Capture the cell that displays the provided text and extract its (x, y) central coordinate. 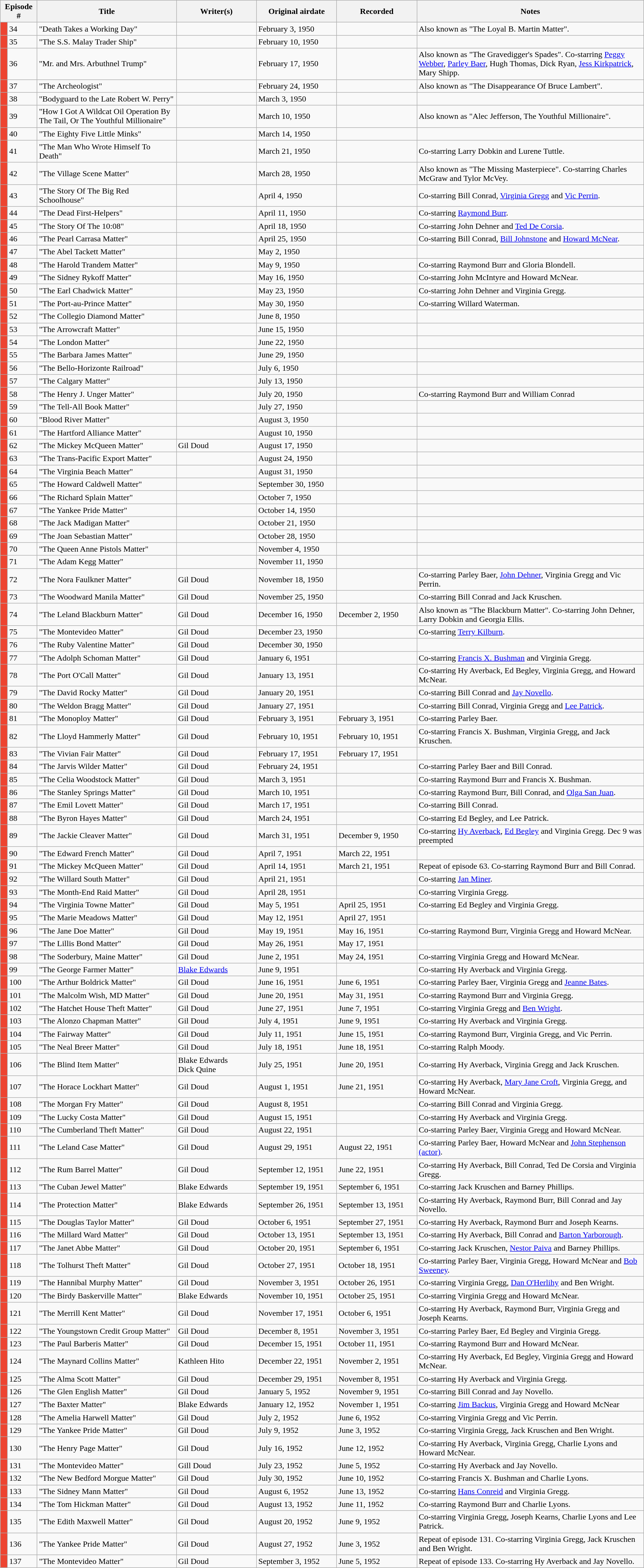
"The Morgan Fry Matter" (107, 1104)
December 15, 1951 (297, 1344)
101 (22, 995)
"The Arthur Boldrick Matter" (107, 982)
September 3, 1952 (297, 1561)
"The Janet Abbe Matter" (107, 1248)
"The Blind Item Matter" (107, 1065)
36 (22, 64)
November 18, 1950 (297, 579)
"The S.S. Malay Trader Ship" (107, 42)
73 (22, 597)
"The Lloyd Hammerly Matter" (107, 736)
105 (22, 1047)
April 27, 1951 (377, 918)
35 (22, 42)
July 16, 1952 (297, 1448)
May 26, 1951 (297, 944)
119 (22, 1283)
124 (22, 1361)
June 29, 1950 (297, 355)
November 25, 1950 (297, 597)
132 (22, 1478)
Title (107, 12)
"The Story Of The 10:08" (107, 226)
October 27, 1951 (297, 1266)
Co-starring Virginia Gregg, Dan O'Herlihy and Ben Wright. (530, 1283)
November 9, 1951 (377, 1392)
63 (22, 459)
January 5, 1952 (297, 1392)
July 27, 1950 (297, 407)
June 12, 1952 (377, 1448)
"The Rum Barrel Matter" (107, 1170)
Co-starring Raymond Burr and Gloria Blondell. (530, 265)
May 30, 1950 (297, 303)
"Mr. and Mrs. Arbuthnel Trump" (107, 64)
Episode # (19, 12)
65 (22, 484)
January 6, 1951 (297, 658)
52 (22, 316)
Blake EdwardsDick Quine (216, 1065)
Original airdate (297, 12)
"The Paul Barberis Matter" (107, 1344)
July 20, 1950 (297, 394)
84 (22, 767)
"The Lillis Bond Matter" (107, 944)
Co-starring Parley Baer, Ed Begley and Virginia Gregg. (530, 1331)
Co-starring Parley Baer, Virginia Gregg and Howard McNear. (530, 1130)
"The Eighty Five Little Minks" (107, 134)
July 4, 1951 (297, 1021)
February 3, 1950 (297, 29)
March 10, 1951 (297, 792)
June 22, 1951 (377, 1170)
Co-starring Parley Baer. (530, 719)
"The Merrill Kent Matter" (107, 1313)
"The Port-au-Prince Matter" (107, 303)
Also known as "The Gravedigger's Spades". Co-starring Peggy Webber, Parley Baer, Hugh Thomas, Dick Ryan, Jess Kirkpatrick, Mary Shipp. (530, 64)
137 (22, 1561)
"The David Rocky Matter" (107, 693)
56 (22, 368)
79 (22, 693)
82 (22, 736)
Co-starring Jack Kruschen and Barney Phillips. (530, 1187)
88 (22, 818)
Also known as "The Disappearance Of Bruce Lambert". (530, 86)
Co-starring Hy Averback, Bill Conrad, Ted De Corsia and Virginia Gregg. (530, 1170)
Co-starring Raymond Burr, Virginia Gregg and Howard McNear. (530, 931)
70 (22, 549)
June 15, 1950 (297, 329)
99 (22, 970)
April 21, 1951 (297, 879)
71 (22, 562)
38 (22, 99)
"The Village Scene Matter" (107, 173)
115 (22, 1222)
135 (22, 1521)
Co-starring Raymond Burr and William Conrad (530, 394)
July 2, 1952 (297, 1418)
December 8, 1951 (297, 1331)
"The Jarvis Wilder Matter" (107, 767)
Also known as "Alec Jefferson, The Youthful Millionaire". (530, 116)
March 21, 1951 (377, 866)
49 (22, 278)
March 31, 1951 (297, 836)
Co-starring Francis X. Bushman and Charlie Lyons. (530, 1478)
92 (22, 879)
October 21, 1950 (297, 523)
Co-starring Terry Kilburn. (530, 632)
Also known as "The Missing Masterpiece". Co-starring Charles McGraw and Tylor McVey. (530, 173)
"The Tom Hickman Matter" (107, 1504)
Co-starring Hy Averback, Raymond Burr, Bill Conrad and Jay Novello. (530, 1204)
129 (22, 1431)
"The Barbara James Matter" (107, 355)
"The Leland Case Matter" (107, 1147)
"The Lucky Costa Matter" (107, 1117)
Co-starring Bill Conrad. (530, 805)
June 27, 1951 (297, 1008)
"The Tolhurst Theft Matter" (107, 1266)
May 19, 1951 (297, 931)
"The Baxter Matter" (107, 1405)
67 (22, 510)
43 (22, 196)
69 (22, 536)
86 (22, 792)
November 2, 1951 (377, 1361)
June 6, 1952 (377, 1418)
112 (22, 1170)
Co-starring Larry Dobkin and Lurene Tuttle. (530, 151)
"The Howard Caldwell Matter" (107, 484)
March 28, 1950 (297, 173)
October 14, 1950 (297, 510)
95 (22, 918)
January 13, 1951 (297, 676)
"The Vivian Fair Matter" (107, 754)
July 9, 1952 (297, 1431)
Co-starring Raymond Burr and Charlie Lyons. (530, 1504)
93 (22, 892)
Co-starring Raymond Burr. (530, 213)
April 25, 1950 (297, 239)
"The Adolph Schoman Matter" (107, 658)
64 (22, 472)
76 (22, 645)
"The Ruby Valentine Matter" (107, 645)
"The Fairway Matter" (107, 1034)
January 12, 1952 (297, 1405)
96 (22, 931)
March 21, 1950 (297, 151)
April 7, 1951 (297, 853)
"The Collegio Diamond Matter" (107, 316)
"The Soderbury, Maine Matter" (107, 957)
June 6, 1951 (377, 982)
"The Henry J. Unger Matter" (107, 394)
June 22, 1950 (297, 342)
August 24, 1950 (297, 459)
41 (22, 151)
May 31, 1951 (377, 995)
126 (22, 1392)
37 (22, 86)
July 23, 1952 (297, 1465)
May 9, 1950 (297, 265)
80 (22, 706)
July 25, 1951 (297, 1065)
117 (22, 1248)
Co-starring Hans Conreid and Virginia Gregg. (530, 1491)
"The George Farmer Matter" (107, 970)
120 (22, 1296)
May 23, 1950 (297, 291)
December 16, 1950 (297, 614)
78 (22, 676)
53 (22, 329)
68 (22, 523)
August 15, 1951 (297, 1117)
Repeat of episode 133. Co-starring Hy Averback and Jay Novello. (530, 1561)
Co-starring Francis X. Bushman, Virginia Gregg, and Jack Kruschen. (530, 736)
116 (22, 1235)
"The Maynard Collins Matter" (107, 1361)
May 5, 1951 (297, 905)
November 17, 1951 (297, 1313)
Repeat of episode 131. Co-starring Virginia Gregg, Jack Kruschen and Ben Wright. (530, 1544)
"The Trans-Pacific Export Matter" (107, 459)
118 (22, 1266)
"How I Got A Wildcat Oil Operation By The Tail, Or The Youthful Millionaire" (107, 116)
"The Port O'Call Matter" (107, 676)
Co-starring Ed Begley and Virginia Gregg. (530, 905)
48 (22, 265)
January 27, 1951 (297, 706)
October 28, 1950 (297, 536)
"The Nora Faulkner Matter" (107, 579)
91 (22, 866)
April 25, 1951 (377, 905)
Co-starring Jan Miner. (530, 879)
Co-starring Parley Baer, Howard McNear and John Stephenson (actor). (530, 1147)
128 (22, 1418)
"The Neal Breer Matter" (107, 1047)
111 (22, 1147)
58 (22, 394)
74 (22, 614)
October 13, 1951 (297, 1235)
April 14, 1951 (297, 866)
Co-starring Hy Averback, Ed Begley, Virginia Gregg, and Howard McNear. (530, 676)
June 16, 1951 (297, 982)
Co-starring Raymond Burr, Virginia Gregg, and Vic Perrin. (530, 1034)
Co-starring Hy Averback, Raymond Burr and Joseph Kearns. (530, 1222)
August 29, 1951 (297, 1147)
"The Millard Ward Matter" (107, 1235)
72 (22, 579)
"The Hatchet House Theft Matter" (107, 1008)
"The Jack Madigan Matter" (107, 523)
"The Bello-Horizonte Railroad" (107, 368)
May 12, 1951 (297, 918)
June 18, 1951 (377, 1047)
81 (22, 719)
114 (22, 1204)
"Bodyguard to the Late Robert W. Perry" (107, 99)
"The Emil Lovett Matter" (107, 805)
123 (22, 1344)
"The Glen English Matter" (107, 1392)
October 26, 1951 (377, 1283)
December 23, 1950 (297, 632)
Kathleen Hito (216, 1361)
September 30, 1950 (297, 484)
June 21, 1951 (377, 1086)
July 18, 1951 (297, 1047)
December 9, 1950 (377, 836)
131 (22, 1465)
"The Leland Blackburn Matter" (107, 614)
113 (22, 1187)
Co-starring Willard Waterman. (530, 303)
"The Month-End Raid Matter" (107, 892)
October 11, 1951 (377, 1344)
December 29, 1951 (297, 1379)
June 2, 1951 (297, 957)
121 (22, 1313)
"The Calgary Matter" (107, 381)
"The Pearl Carrasa Matter" (107, 239)
June 11, 1952 (377, 1504)
Co-starring Raymond Burr, Bill Conrad, and Olga San Juan. (530, 792)
Also known as "The Loyal B. Martin Matter". (530, 29)
September 27, 1951 (377, 1222)
34 (22, 29)
July 6, 1950 (297, 368)
July 13, 1950 (297, 381)
46 (22, 239)
"The Willard South Matter" (107, 879)
"The Celia Woodstock Matter" (107, 779)
Recorded (377, 12)
77 (22, 658)
Co-starring Bill Conrad, Bill Johnstone and Howard McNear. (530, 239)
104 (22, 1034)
Repeat of episode 63. Co-starring Raymond Burr and Bill Conrad. (530, 866)
May 16, 1951 (377, 931)
August 13, 1952 (297, 1504)
November 10, 1951 (297, 1296)
136 (22, 1544)
"The Richard Splain Matter" (107, 497)
108 (22, 1104)
Co-starring Virginia Gregg and Vic Perrin. (530, 1418)
44 (22, 213)
Co-starring Jim Backus, Virginia Gregg and Howard McNear (530, 1405)
109 (22, 1117)
98 (22, 957)
Co-starring John Dehner and Virginia Gregg. (530, 291)
90 (22, 853)
Co-starring John McIntyre and Howard McNear. (530, 278)
May 17, 1951 (377, 944)
"The Edward French Matter" (107, 853)
134 (22, 1504)
April 28, 1951 (297, 892)
130 (22, 1448)
102 (22, 1008)
Co-starring Bill Conrad and Jack Kruschen. (530, 597)
85 (22, 779)
Co-starring John Dehner and Ted De Corsia. (530, 226)
"The Joan Sebastian Matter" (107, 536)
110 (22, 1130)
April 18, 1950 (297, 226)
March 17, 1951 (297, 805)
57 (22, 381)
"The Stanley Springs Matter" (107, 792)
"Blood River Matter" (107, 420)
"The Weldon Bragg Matter" (107, 706)
December 30, 1950 (297, 645)
"The Amelia Harwell Matter" (107, 1418)
March 24, 1951 (297, 818)
55 (22, 355)
August 8, 1951 (297, 1104)
March 10, 1950 (297, 116)
"The Birdy Baskerville Matter" (107, 1296)
54 (22, 342)
"The Edith Maxwell Matter" (107, 1521)
February 10, 1950 (297, 42)
Notes (530, 12)
Co-starring Raymond Burr and Howard McNear. (530, 1344)
Co-starring Bill Conrad and Virginia Gregg. (530, 1104)
83 (22, 754)
October 7, 1950 (297, 497)
Co-starring Raymond Burr and Virginia Gregg. (530, 995)
Co-starring Parley Baer, John Dehner, Virginia Gregg and Vic Perrin. (530, 579)
February 24, 1950 (297, 86)
August 1, 1951 (297, 1086)
May 16, 1950 (297, 278)
97 (22, 944)
"The Alonzo Chapman Matter" (107, 1021)
June 9, 1952 (377, 1521)
June 13, 1952 (377, 1491)
"The Arrowcraft Matter" (107, 329)
"The Virginia Beach Matter" (107, 472)
"The Horace Lockhart Matter" (107, 1086)
Co-starring Hy Averback, Bill Conrad and Barton Yarborough. (530, 1235)
November 11, 1950 (297, 562)
June 15, 1951 (377, 1034)
"The Adam Kegg Matter" (107, 562)
"The Byron Hayes Matter" (107, 818)
June 10, 1952 (377, 1478)
February 17, 1950 (297, 64)
Co-starring Parley Baer, Virginia Gregg and Jeanne Bates. (530, 982)
47 (22, 252)
89 (22, 836)
"The Archeologist" (107, 86)
"The Queen Anne Pistols Matter" (107, 549)
87 (22, 805)
"The Henry Page Matter" (107, 1448)
Co-starring Hy Averback, Raymond Burr, Virginia Gregg and Joseph Kearns. (530, 1313)
"The Woodward Manila Matter" (107, 597)
51 (22, 303)
Co-starring Raymond Burr and Francis X. Bushman. (530, 779)
February 24, 1951 (297, 767)
45 (22, 226)
"The Alma Scott Matter" (107, 1379)
75 (22, 632)
"The Marie Meadows Matter" (107, 918)
August 31, 1950 (297, 472)
Co-starring Parley Baer, Virginia Gregg, Howard McNear and Bob Sweeney. (530, 1266)
Writer(s) (216, 12)
122 (22, 1331)
"The New Bedford Morgue Matter" (107, 1478)
Co-starring Virginia Gregg, Joseph Kearns, Charlie Lyons and Lee Patrick. (530, 1521)
"The Malcolm Wish, MD Matter" (107, 995)
"The Man Who Wrote Himself To Death" (107, 151)
April 11, 1950 (297, 213)
Co-starring Virginia Gregg, Jack Kruschen and Ben Wright. (530, 1431)
October 20, 1951 (297, 1248)
March 3, 1951 (297, 779)
August 10, 1950 (297, 433)
"The Virginia Towne Matter" (107, 905)
Also known as "The Blackburn Matter". Co-starring John Dehner, Larry Dobkin and Georgia Ellis. (530, 614)
"The Cuban Jewel Matter" (107, 1187)
Co-starring Hy Averback, Mary Jane Croft, Virginia Gregg, and Howard McNear. (530, 1086)
127 (22, 1405)
Gill Doud (216, 1465)
39 (22, 116)
94 (22, 905)
March 22, 1951 (377, 853)
50 (22, 291)
"The Earl Chadwick Matter" (107, 291)
40 (22, 134)
August 27, 1952 (297, 1544)
May 2, 1950 (297, 252)
Co-starring Ralph Moody. (530, 1047)
March 14, 1950 (297, 134)
Co-starring Bill Conrad, Virginia Gregg and Lee Patrick. (530, 706)
June 7, 1951 (377, 1008)
"The Cumberland Theft Matter" (107, 1130)
Co-starring Hy Averback, Virginia Gregg and Jack Kruschen. (530, 1065)
October 25, 1951 (377, 1296)
"The Abel Tackett Matter" (107, 252)
Co-starring Hy Averback, Virginia Gregg, Charlie Lyons and Howard McNear. (530, 1448)
September 19, 1951 (297, 1187)
January 20, 1951 (297, 693)
"The Youngstown Credit Group Matter" (107, 1331)
"The London Matter" (107, 342)
"The Tell-All Book Matter" (107, 407)
"Death Takes a Working Day" (107, 29)
"The Story Of The Big Red Schoolhouse" (107, 196)
Co-starring Francis X. Bushman and Virginia Gregg. (530, 658)
November 1, 1951 (377, 1405)
Co-starring Hy Averback and Jay Novello. (530, 1465)
November 4, 1950 (297, 549)
Co-starring Hy Averback, Ed Begley, Virginia Gregg and Howard McNear. (530, 1361)
"The Sidney Mann Matter" (107, 1491)
October 18, 1951 (377, 1266)
July 30, 1952 (297, 1478)
"The Sidney Rykoff Matter" (107, 278)
59 (22, 407)
"The Harold Trandem Matter" (107, 265)
125 (22, 1379)
106 (22, 1065)
Co-starring Jack Kruschen, Nestor Paiva and Barney Phillips. (530, 1248)
November 8, 1951 (377, 1379)
Co-starring Hy Averback, Ed Begley and Virginia Gregg. Dec 9 was preempted (530, 836)
62 (22, 446)
April 4, 1950 (297, 196)
61 (22, 433)
December 22, 1951 (297, 1361)
September 12, 1951 (297, 1170)
March 3, 1950 (297, 99)
107 (22, 1086)
66 (22, 497)
103 (22, 1021)
133 (22, 1491)
"The Dead First-Helpers" (107, 213)
Co-starring Bill Conrad, Virginia Gregg and Vic Perrin. (530, 196)
December 2, 1950 (377, 614)
60 (22, 420)
July 11, 1951 (297, 1034)
August 3, 1950 (297, 420)
May 24, 1951 (377, 957)
"The Hartford Alliance Matter" (107, 433)
June 8, 1950 (297, 316)
"The Douglas Taylor Matter" (107, 1222)
September 26, 1951 (297, 1204)
Co-starring Parley Baer and Bill Conrad. (530, 767)
Co-starring Virginia Gregg. (530, 892)
"The Jackie Cleaver Matter" (107, 836)
100 (22, 982)
42 (22, 173)
August 6, 1952 (297, 1491)
"The Protection Matter" (107, 1204)
August 20, 1952 (297, 1521)
"The Hannibal Murphy Matter" (107, 1283)
"The Monoploy Matter" (107, 719)
August 17, 1950 (297, 446)
"The Jane Doe Matter" (107, 931)
Co-starring Virginia Gregg and Ben Wright. (530, 1008)
Co-starring Ed Begley, and Lee Patrick. (530, 818)
